Capture the cell that displays the provided text and extract its [x, y] central coordinate. 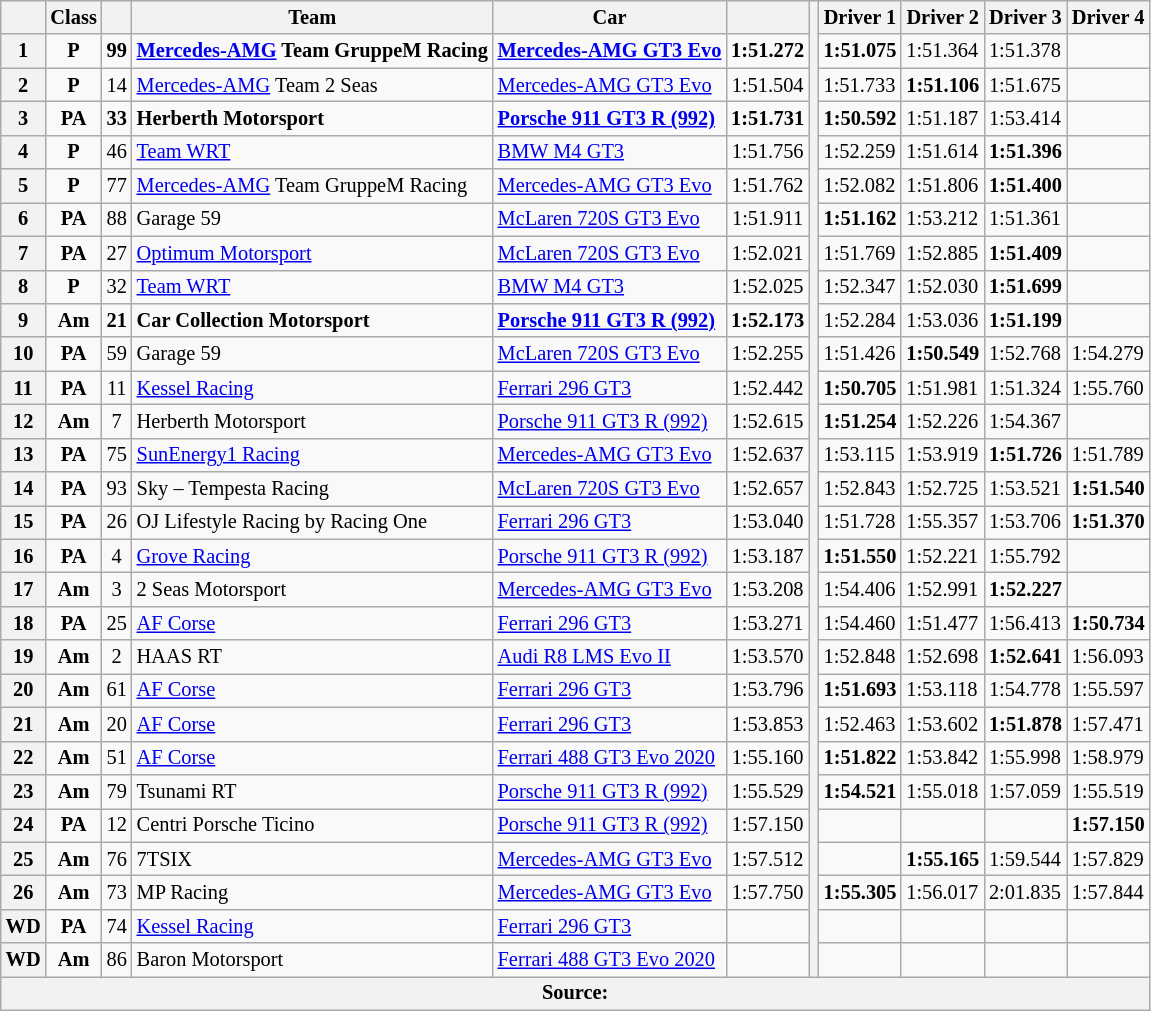
Driver 3 [1026, 17]
1:52.284 [860, 320]
Optimum Motorsport [312, 253]
1:55.305 [860, 892]
1:55.018 [942, 791]
1:52.848 [860, 657]
1:53.271 [768, 623]
1:52.259 [860, 152]
1:55.760 [1108, 388]
1:53.570 [768, 657]
51 [117, 758]
1:51.878 [1026, 724]
1:51.400 [1026, 186]
1:52.442 [768, 388]
7TSIX [312, 859]
1:51.409 [1026, 253]
1:55.165 [942, 859]
Driver 4 [1108, 17]
15 [24, 522]
1:52.021 [768, 253]
1:51.199 [1026, 320]
1:53.187 [768, 556]
1:52.885 [942, 253]
1:53.602 [942, 724]
1:58.979 [1108, 758]
86 [117, 960]
Team [312, 17]
1:51.324 [1026, 388]
93 [117, 489]
1:56.017 [942, 892]
1:51.162 [860, 219]
Centri Porsche Ticino [312, 825]
1:50.592 [860, 118]
1:54.367 [1026, 421]
Driver 1 [860, 17]
61 [117, 690]
79 [117, 791]
1:51.550 [860, 556]
1:51.756 [768, 152]
1:52.347 [860, 287]
1:51.187 [942, 118]
Tsunami RT [312, 791]
Driver 2 [942, 17]
24 [24, 825]
1:55.792 [1026, 556]
1:53.706 [1026, 522]
1:57.750 [768, 892]
1:52.768 [1026, 354]
1:51.911 [768, 219]
1:52.641 [1026, 657]
1:52.657 [768, 489]
1:51.789 [1108, 455]
1:53.208 [768, 589]
46 [117, 152]
1:51.364 [942, 51]
1:51.806 [942, 186]
1:52.173 [768, 320]
1:51.477 [942, 623]
77 [117, 186]
1:53.212 [942, 219]
1:51.361 [1026, 219]
1:51.540 [1108, 489]
1:52.227 [1026, 589]
1:52.221 [942, 556]
1:51.822 [860, 758]
75 [117, 455]
Mercedes-AMG Team 2 Seas [312, 85]
1:59.544 [1026, 859]
1:52.615 [768, 421]
1:52.025 [768, 287]
Grove Racing [312, 556]
1:51.675 [1026, 85]
2 Seas Motorsport [312, 589]
1:51.728 [860, 522]
32 [117, 287]
1:56.093 [1108, 657]
2:01.835 [1026, 892]
22 [24, 758]
1:51.370 [1108, 522]
1:51.762 [768, 186]
1:51.769 [860, 253]
Baron Motorsport [312, 960]
1:57.844 [1108, 892]
1:51.075 [860, 51]
1:56.413 [1026, 623]
Car Collection Motorsport [312, 320]
33 [117, 118]
1:52.255 [768, 354]
1:55.519 [1108, 791]
1:54.778 [1026, 690]
1:53.796 [768, 690]
SunEnergy1 Racing [312, 455]
OJ Lifestyle Racing by Racing One [312, 522]
1:51.614 [942, 152]
1:54.279 [1108, 354]
99 [117, 51]
Class [74, 17]
1:50.705 [860, 388]
Source: [576, 993]
27 [117, 253]
1:54.460 [860, 623]
1:51.254 [860, 421]
59 [117, 354]
76 [117, 859]
Car [610, 17]
1:53.040 [768, 522]
1:51.272 [768, 51]
1 [24, 51]
1:50.734 [1108, 623]
1:52.463 [860, 724]
1:57.829 [1108, 859]
1:51.106 [942, 85]
MP Racing [312, 892]
1:52.082 [860, 186]
1:53.853 [768, 724]
Audi R8 LMS Evo II [610, 657]
1:51.504 [768, 85]
5 [24, 186]
19 [24, 657]
1:51.693 [860, 690]
1:57.059 [1026, 791]
1:50.549 [942, 354]
13 [24, 455]
1:52.030 [942, 287]
88 [117, 219]
74 [117, 926]
10 [24, 354]
1:51.726 [1026, 455]
6 [24, 219]
HAAS RT [312, 657]
1:52.991 [942, 589]
1:55.160 [768, 758]
Sky – Tempesta Racing [312, 489]
1:53.919 [942, 455]
1:51.733 [860, 85]
1:57.512 [768, 859]
73 [117, 892]
18 [24, 623]
1:53.521 [1026, 489]
1:55.357 [942, 522]
1:51.981 [942, 388]
1:52.637 [768, 455]
1:53.414 [1026, 118]
1:53.115 [860, 455]
1:57.471 [1108, 724]
1:52.226 [942, 421]
17 [24, 589]
16 [24, 556]
1:51.396 [1026, 152]
1:53.118 [942, 690]
23 [24, 791]
1:55.597 [1108, 690]
1:55.529 [768, 791]
1:53.842 [942, 758]
1:55.998 [1026, 758]
8 [24, 287]
9 [24, 320]
1:52.698 [942, 657]
1:51.731 [768, 118]
1:51.426 [860, 354]
1:53.036 [942, 320]
1:51.378 [1026, 51]
1:54.521 [860, 791]
1:54.406 [860, 589]
1:52.843 [860, 489]
1:52.725 [942, 489]
1:51.699 [1026, 287]
